Search for the cell housing the specified text and yield its [x, y] center coordinate. 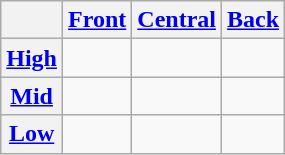
Back [254, 20]
Mid [32, 96]
Front [98, 20]
High [32, 58]
Central [177, 20]
Low [32, 134]
